Locate the cell with the specified text and output its [X, Y] center coordinate. 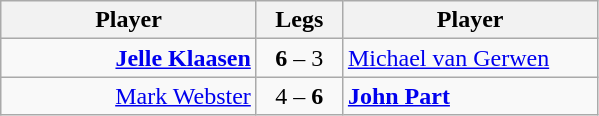
6 – 3 [299, 58]
Jelle Klaasen [129, 58]
4 – 6 [299, 96]
Legs [299, 20]
John Part [470, 96]
Mark Webster [129, 96]
Michael van Gerwen [470, 58]
